Find where the given text appears and provide that cell's center as [X, Y] coordinate. 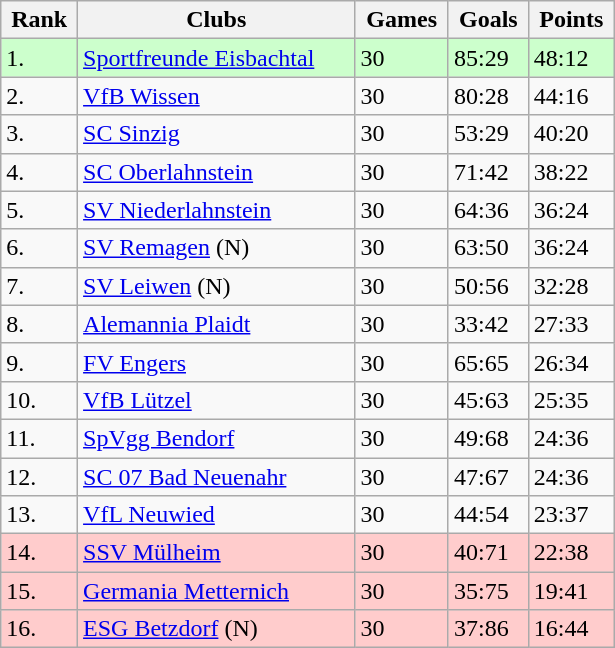
SSV Mülheim [216, 553]
VfL Neuwied [216, 515]
Goals [488, 20]
49:68 [488, 438]
26:34 [571, 362]
71:42 [488, 172]
SV Niederlahnstein [216, 210]
44:54 [488, 515]
10. [40, 400]
Games [402, 20]
27:33 [571, 324]
80:28 [488, 96]
1. [40, 58]
38:22 [571, 172]
19:41 [571, 591]
15. [40, 591]
25:35 [571, 400]
Germania Metternich [216, 591]
SpVgg Bendorf [216, 438]
5. [40, 210]
7. [40, 286]
40:71 [488, 553]
45:63 [488, 400]
VfB Lützel [216, 400]
37:86 [488, 629]
11. [40, 438]
40:20 [571, 134]
13. [40, 515]
SC Sinzig [216, 134]
SV Remagen (N) [216, 248]
Alemannia Plaidt [216, 324]
Rank [40, 20]
32:28 [571, 286]
Sportfreunde Eisbachtal [216, 58]
53:29 [488, 134]
FV Engers [216, 362]
44:16 [571, 96]
8. [40, 324]
85:29 [488, 58]
3. [40, 134]
12. [40, 477]
4. [40, 172]
65:65 [488, 362]
64:36 [488, 210]
23:37 [571, 515]
9. [40, 362]
SV Leiwen (N) [216, 286]
SC 07 Bad Neuenahr [216, 477]
14. [40, 553]
50:56 [488, 286]
35:75 [488, 591]
63:50 [488, 248]
16. [40, 629]
33:42 [488, 324]
Points [571, 20]
VfB Wissen [216, 96]
Clubs [216, 20]
ESG Betzdorf (N) [216, 629]
48:12 [571, 58]
16:44 [571, 629]
22:38 [571, 553]
6. [40, 248]
SC Oberlahnstein [216, 172]
2. [40, 96]
47:67 [488, 477]
